Find where the given text appears and provide that cell's center as [X, Y] coordinate. 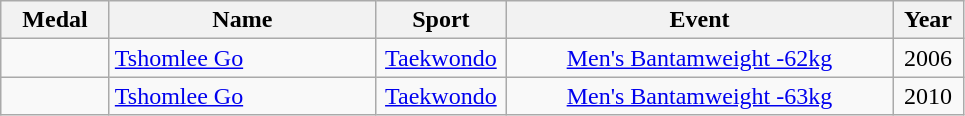
2010 [928, 96]
2006 [928, 58]
Men's Bantamweight -62kg [699, 58]
Year [928, 20]
Medal [56, 20]
Men's Bantamweight -63kg [699, 96]
Name [242, 20]
Event [699, 20]
Sport [440, 20]
